Capture the cell that displays the provided text and extract its (X, Y) central coordinate. 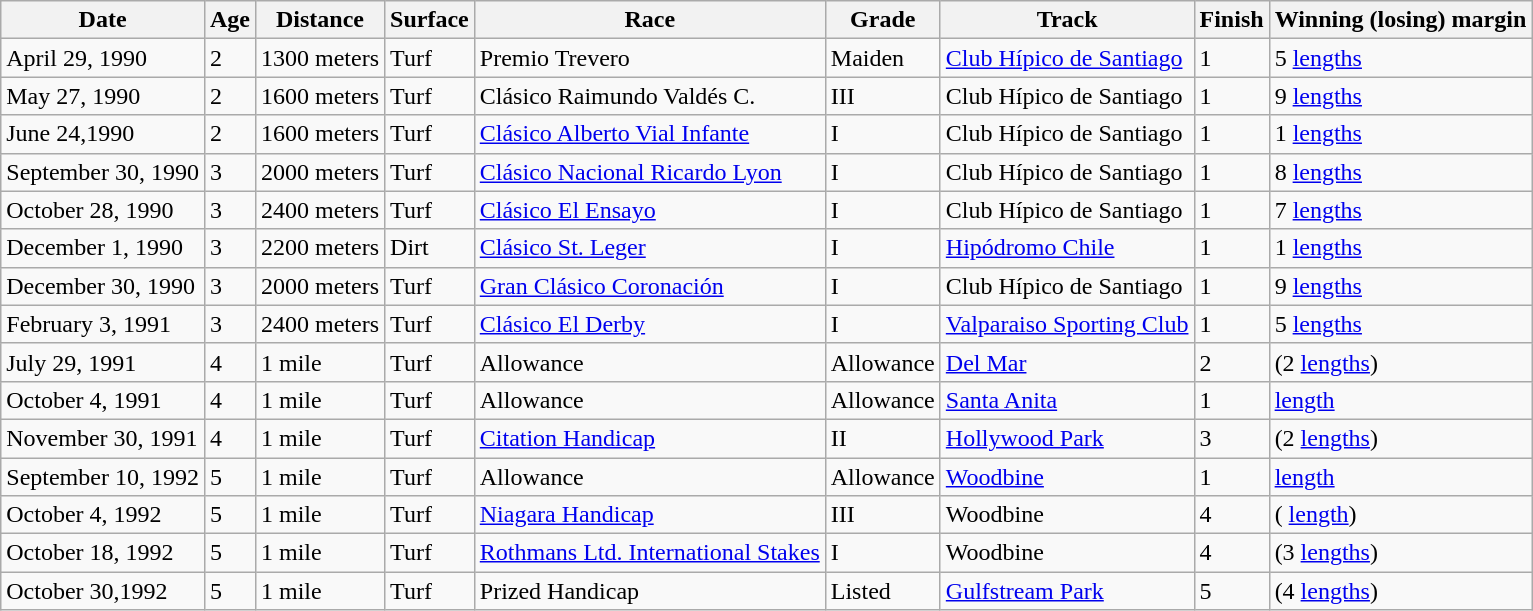
Race (650, 20)
7 lengths (1400, 210)
Age (230, 20)
Clásico St. Leger (650, 248)
II (882, 438)
Gran Clásico Coronación (650, 286)
May 27, 1990 (103, 96)
June 24,1990 (103, 134)
Surface (430, 20)
(4 lengths) (1400, 591)
September 10, 1992 (103, 477)
Distance (320, 20)
April 29, 1990 (103, 58)
October 4, 1991 (103, 400)
Date (103, 20)
December 30, 1990 (103, 286)
2200 meters (320, 248)
( length) (1400, 515)
Winning (losing) margin (1400, 20)
October 28, 1990 (103, 210)
Hollywood Park (1067, 438)
(3 lengths) (1400, 553)
Track (1067, 20)
October 18, 1992 (103, 553)
July 29, 1991 (103, 362)
Clásico El Derby (650, 324)
Finish (1232, 20)
Grade (882, 20)
8 lengths (1400, 172)
Maiden (882, 58)
November 30, 1991 (103, 438)
Clásico Nacional Ricardo Lyon (650, 172)
Listed (882, 591)
Niagara Handicap (650, 515)
Dirt (430, 248)
Prized Handicap (650, 591)
Citation Handicap (650, 438)
December 1, 1990 (103, 248)
Premio Trevero (650, 58)
Gulfstream Park (1067, 591)
Santa Anita (1067, 400)
1300 meters (320, 58)
Clásico Raimundo Valdés C. (650, 96)
September 30, 1990 (103, 172)
Valparaiso Sporting Club (1067, 324)
October 30,1992 (103, 591)
Clásico Alberto Vial Infante (650, 134)
Del Mar (1067, 362)
February 3, 1991 (103, 324)
Hipódromo Chile (1067, 248)
Rothmans Ltd. International Stakes (650, 553)
Clásico El Ensayo (650, 210)
October 4, 1992 (103, 515)
